Capture the cell that displays the provided text and extract its [X, Y] central coordinate. 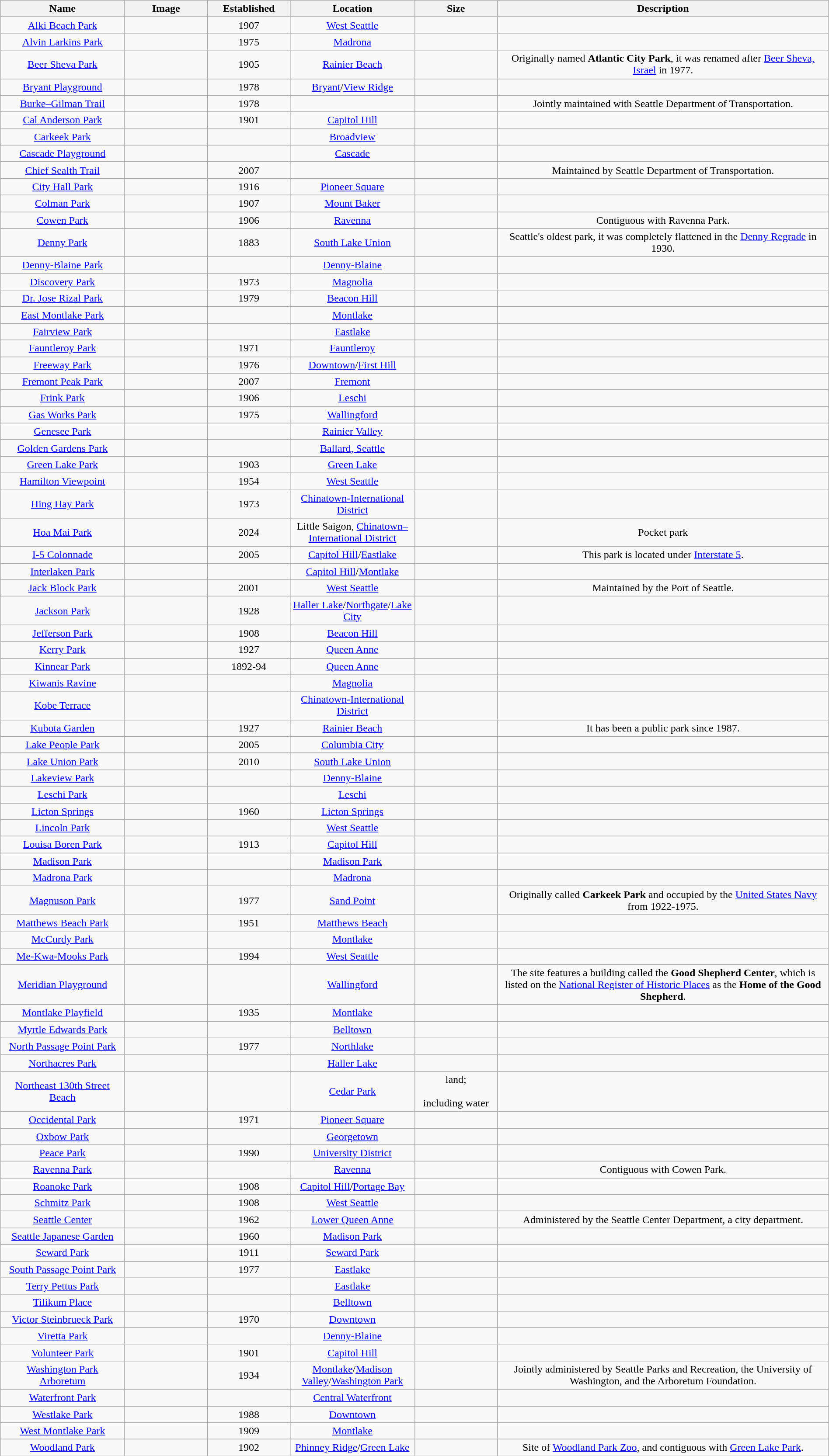
Freeway Park [63, 365]
Matthews Beach Park [63, 923]
Woodland Park [63, 1448]
Contiguous with Ravenna Park. [663, 220]
Seattle Japanese Garden [63, 1236]
Size [456, 9]
Bryant Playground [63, 87]
Me-Kwa-Mooks Park [63, 956]
Occidental Park [63, 1120]
Central Waterfront [352, 1397]
Name [63, 9]
Green Lake Park [63, 465]
Chief Sealth Trail [63, 170]
Mount Baker [352, 203]
Montlake/Madison Valley/Washington Park [352, 1375]
1979 [249, 298]
Originally called Carkeek Park and occupied by the United States Navy from 1922-1975. [663, 900]
Fauntleroy [352, 348]
1934 [249, 1375]
South Passage Point Park [63, 1269]
Kiwanis Ravine [63, 683]
Hing Hay Park [63, 503]
Seattle's oldest park, it was completely flattened in the Denny Regrade in 1930. [663, 243]
Capitol Hill/Montlake [352, 572]
1911 [249, 1253]
Lincoln Park [63, 828]
Meridian Playground [63, 985]
Lake Union Park [63, 761]
Little Saigon, Chinatown–International District [352, 532]
Contiguous with Cowen Park. [663, 1170]
Site of Woodland Park Zoo, and contiguous with Green Lake Park. [663, 1448]
Hamilton Viewpoint [63, 481]
Fremont [352, 381]
It has been a public park since 1987. [663, 728]
Capitol Hill/Eastlake [352, 555]
Haller Lake [352, 1063]
Schmitz Park [63, 1203]
Magnuson Park [63, 900]
Denny Park [63, 243]
Kobe Terrace [63, 705]
Kinnear Park [63, 666]
Lake People Park [63, 745]
1988 [249, 1414]
Description [663, 9]
1994 [249, 956]
Viretta Park [63, 1336]
Northacres Park [63, 1063]
Capitol Hill/Portage Bay [352, 1186]
land; including water [456, 1091]
Bryant/View Ridge [352, 87]
Alvin Larkins Park [63, 42]
1902 [249, 1448]
This park is located under Interstate 5. [663, 555]
Montlake Playfield [63, 1013]
Discovery Park [63, 282]
Oxbow Park [63, 1137]
1905 [249, 65]
Cascade Playground [63, 153]
Genesee Park [63, 431]
Maintained by the Port of Seattle. [663, 588]
Golden Gardens Park [63, 448]
Jointly administered by Seattle Parks and Recreation, the University of Washington, and the Arboretum Foundation. [663, 1375]
2010 [249, 761]
Matthews Beach [352, 923]
Roanoke Park [63, 1186]
North Passage Point Park [63, 1046]
Downtown/First Hill [352, 365]
Beer Sheva Park [63, 65]
Jointly maintained with Seattle Department of Transportation. [663, 104]
McCurdy Park [63, 939]
Maintained by Seattle Department of Transportation. [663, 170]
1976 [249, 365]
Kerry Park [63, 650]
Pocket park [663, 532]
Madrona Park [63, 878]
Jack Block Park [63, 588]
Cal Anderson Park [63, 120]
1990 [249, 1153]
Victor Steinbrueck Park [63, 1319]
1903 [249, 465]
Columbia City [352, 745]
Washington Park Arboretum [63, 1375]
Haller Lake/Northgate/Lake City [352, 611]
Ravenna Park [63, 1170]
City Hall Park [63, 187]
Jackson Park [63, 611]
Burke–Gilman Trail [63, 104]
Tilikum Place [63, 1303]
Established [249, 9]
1951 [249, 923]
Westlake Park [63, 1414]
Frink Park [63, 398]
2024 [249, 532]
Carkeek Park [63, 137]
Cowen Park [63, 220]
Cedar Park [352, 1091]
Gas Works Park [63, 415]
1916 [249, 187]
2001 [249, 588]
Lakeview Park [63, 778]
1913 [249, 845]
1892-94 [249, 666]
Interlaken Park [63, 572]
Waterfront Park [63, 1397]
Phinney Ridge/Green Lake [352, 1448]
1883 [249, 243]
Colman Park [63, 203]
Volunteer Park [63, 1352]
Cascade [352, 153]
1962 [249, 1220]
Sand Point [352, 900]
1954 [249, 481]
Seattle Center [63, 1220]
1970 [249, 1319]
Fauntleroy Park [63, 348]
Green Lake [352, 465]
Leschi Park [63, 794]
University District [352, 1153]
West Montlake Park [63, 1431]
East Montlake Park [63, 315]
1909 [249, 1431]
Jefferson Park [63, 633]
Lower Queen Anne [352, 1220]
Fremont Peak Park [63, 381]
Broadview [352, 137]
Rainier Valley [352, 431]
Peace Park [63, 1153]
Dr. Jose Rizal Park [63, 298]
1935 [249, 1013]
Myrtle Edwards Park [63, 1030]
Alki Beach Park [63, 25]
Northlake [352, 1046]
Administered by the Seattle Center Department, a city department. [663, 1220]
Hoa Mai Park [63, 532]
Denny-Blaine Park [63, 265]
Originally named Atlantic City Park, it was renamed after Beer Sheva, Israel in 1977. [663, 65]
Northeast 130th Street Beach [63, 1091]
Fairview Park [63, 332]
Georgetown [352, 1137]
Louisa Boren Park [63, 845]
Kubota Garden [63, 728]
1928 [249, 611]
Terry Pettus Park [63, 1286]
Ballard, Seattle [352, 448]
Location [352, 9]
Image [166, 9]
I-5 Colonnade [63, 555]
